For the text-containing cell, return its midpoint in (x, y) coordinate format. 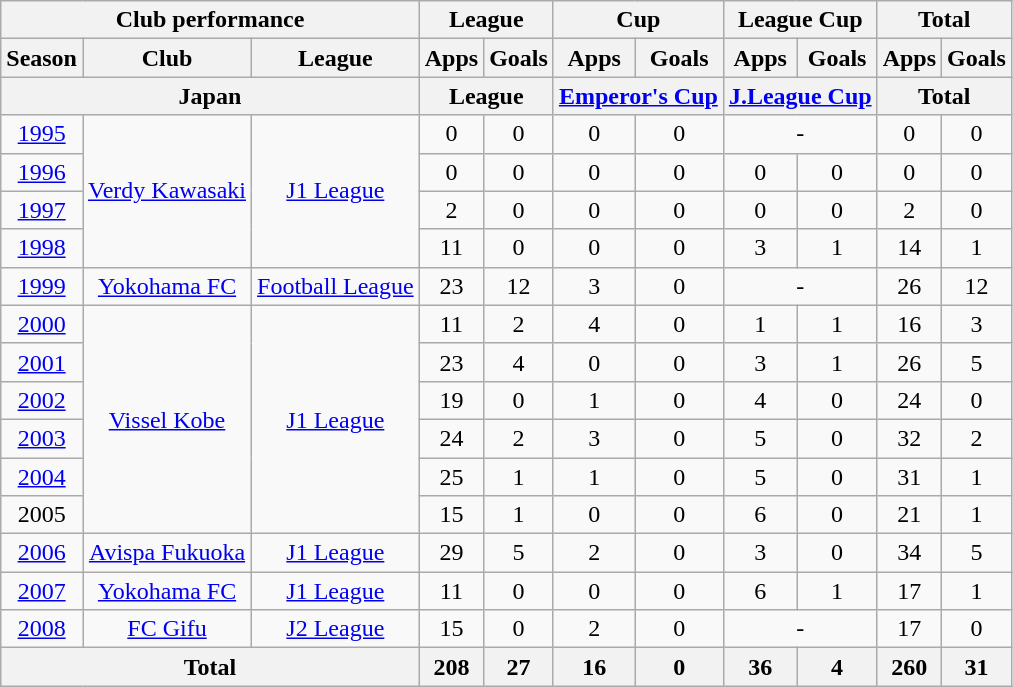
1997 (42, 210)
FC Gifu (166, 629)
2005 (42, 515)
Avispa Fukuoka (166, 553)
21 (909, 515)
1998 (42, 248)
2004 (42, 477)
32 (909, 438)
2003 (42, 438)
1999 (42, 286)
League Cup (800, 20)
2008 (42, 629)
Club performance (210, 20)
Cup (638, 20)
208 (451, 667)
36 (760, 667)
2002 (42, 400)
Emperor's Cup (638, 96)
J2 League (336, 629)
14 (909, 248)
2007 (42, 591)
29 (451, 553)
19 (451, 400)
Verdy Kawasaki (166, 191)
Japan (210, 96)
260 (909, 667)
1995 (42, 134)
Vissel Kobe (166, 419)
1996 (42, 172)
Club (166, 58)
25 (451, 477)
34 (909, 553)
2006 (42, 553)
2000 (42, 324)
2001 (42, 362)
Season (42, 58)
J.League Cup (800, 96)
27 (519, 667)
Football League (336, 286)
